Identify which cell holds the provided text, then report its [X, Y] central coordinate. 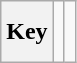
Key [27, 32]
